Output the [x, y] coordinate of the center of the cell containing the given text.  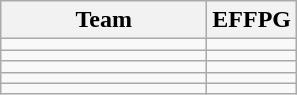
EFFPG [252, 20]
Team [104, 20]
